Determine the (X, Y) coordinate at the center of the cell enclosing the given text.  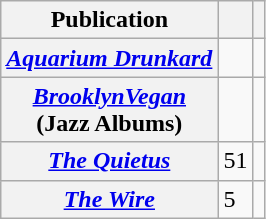
The Wire (110, 199)
The Quietus (110, 161)
Publication (110, 20)
5 (236, 199)
BrooklynVegan(Jazz Albums) (110, 110)
51 (236, 161)
Aquarium Drunkard (110, 58)
